Identify which cell holds the provided text, then report its [x, y] central coordinate. 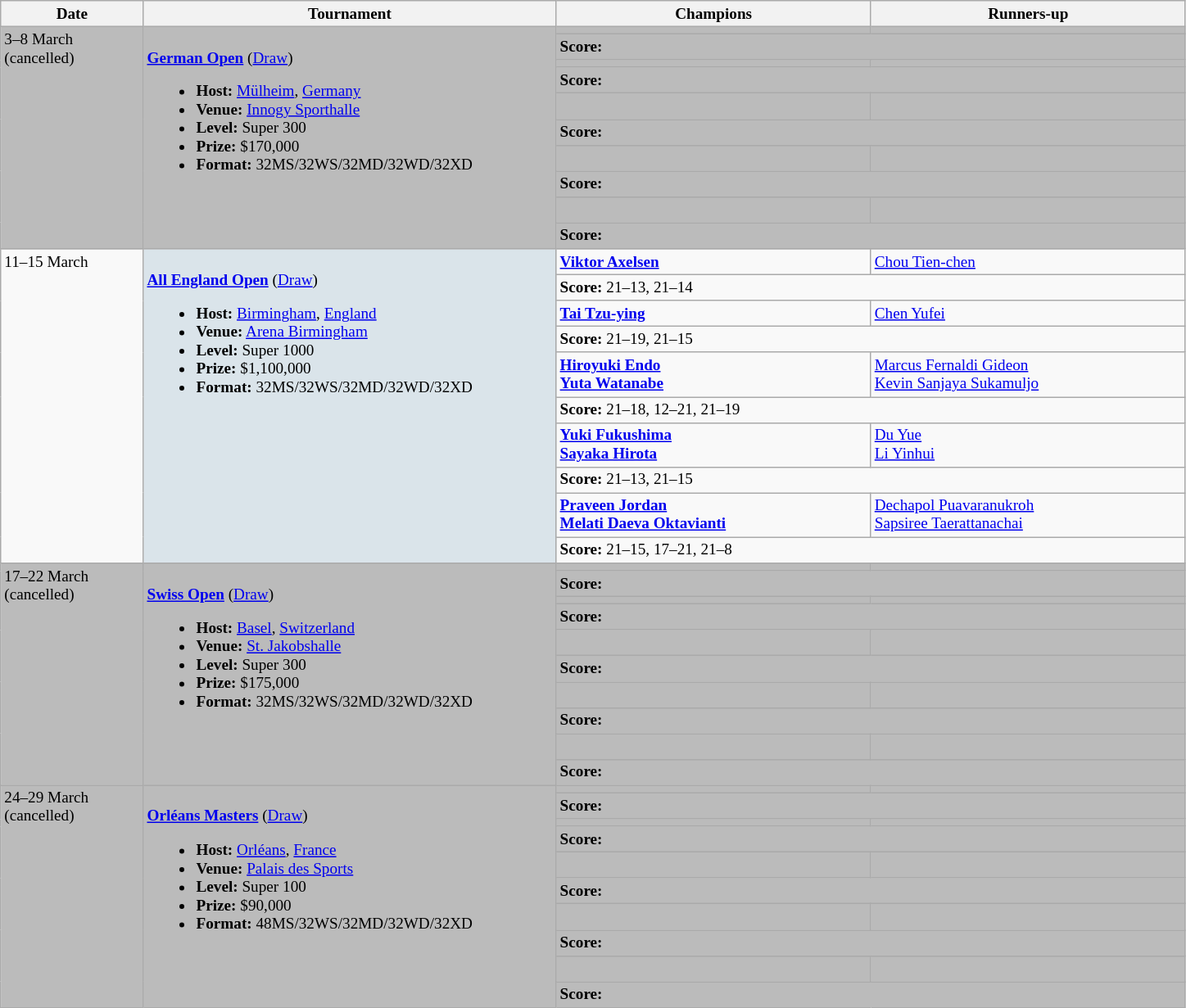
Orléans Masters (Draw)Host: Orléans, FranceVenue: Palais des SportsLevel: Super 100Prize: $90,000Format: 48MS/32WS/32MD/32WD/32XD [350, 896]
Champions [713, 14]
3–8 March (cancelled) [72, 138]
11–15 March [72, 406]
Swiss Open (Draw)Host: Basel, SwitzerlandVenue: St. JakobshalleLevel: Super 300Prize: $175,000Format: 32MS/32WS/32MD/32WD/32XD [350, 675]
Score: 21–15, 17–21, 21–8 [871, 550]
All England Open (Draw)Host: Birmingham, EnglandVenue: Arena BirminghamLevel: Super 1000Prize: $1,100,000Format: 32MS/32WS/32MD/32WD/32XD [350, 406]
24–29 March (cancelled) [72, 896]
Du Yue Li Yinhui [1028, 445]
German Open (Draw)Host: Mülheim, GermanyVenue: Innogy SporthalleLevel: Super 300Prize: $170,000Format: 32MS/32WS/32MD/32WD/32XD [350, 138]
Praveen Jordan Melati Daeva Oktavianti [713, 515]
Marcus Fernaldi Gideon Kevin Sanjaya Sukamuljo [1028, 374]
Score: 21–19, 21–15 [871, 340]
Dechapol Puavaranukroh Sapsiree Taerattanachai [1028, 515]
Yuki Fukushima Sayaka Hirota [713, 445]
Hiroyuki Endo Yuta Watanabe [713, 374]
17–22 March (cancelled) [72, 675]
Tai Tzu-ying [713, 314]
Chen Yufei [1028, 314]
Viktor Axelsen [713, 262]
Score: 21–13, 21–15 [871, 480]
Date [72, 14]
Score: 21–13, 21–14 [871, 287]
Runners-up [1028, 14]
Chou Tien-chen [1028, 262]
Tournament [350, 14]
Score: 21–18, 12–21, 21–19 [871, 409]
